From the cell containing the given text, extract its center point as (x, y) coordinate. 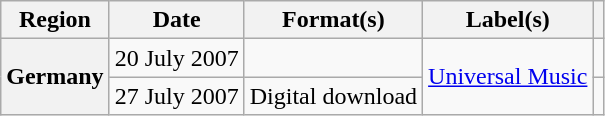
Date (176, 20)
20 July 2007 (176, 58)
Region (55, 20)
Format(s) (333, 20)
Germany (55, 77)
Universal Music (508, 77)
27 July 2007 (176, 96)
Digital download (333, 96)
Label(s) (508, 20)
